From the cell containing the given text, extract its center point as [x, y] coordinate. 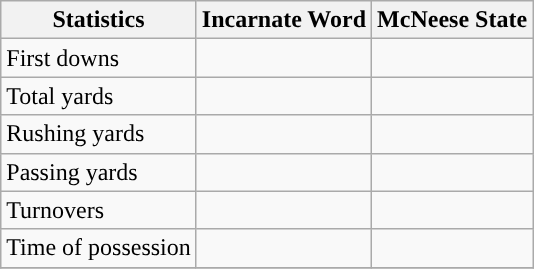
Statistics [99, 20]
First downs [99, 58]
Incarnate Word [284, 20]
Turnovers [99, 210]
Time of possession [99, 248]
Rushing yards [99, 134]
Total yards [99, 96]
McNeese State [452, 20]
Passing yards [99, 172]
